Capture the cell that displays the provided text and extract its [x, y] central coordinate. 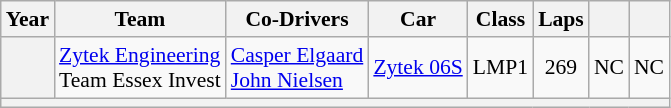
269 [561, 68]
Team [140, 19]
Class [500, 19]
Zytek Engineering Team Essex Invest [140, 68]
LMP1 [500, 68]
Year [28, 19]
Car [418, 19]
Casper Elgaard John Nielsen [298, 68]
Laps [561, 19]
Zytek 06S [418, 68]
Co-Drivers [298, 19]
